For the text-containing cell, return its midpoint in (x, y) coordinate format. 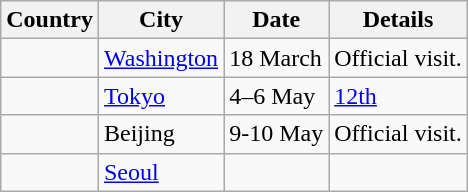
Country (50, 20)
Washington (160, 58)
9-10 May (276, 134)
18 March (276, 58)
Date (276, 20)
City (160, 20)
Details (398, 20)
4–6 May (276, 96)
Tokyo (160, 96)
Seoul (160, 172)
Beijing (160, 134)
12th (398, 96)
